Search for the cell housing the specified text and yield its (x, y) center coordinate. 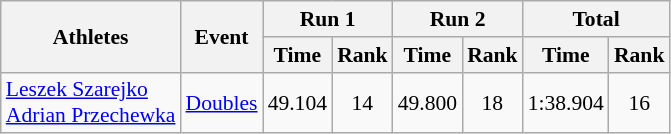
Run 2 (458, 19)
18 (492, 102)
Total (596, 19)
49.104 (298, 102)
16 (640, 102)
Leszek SzarejkoAdrian Przechewka (91, 102)
Athletes (91, 36)
14 (362, 102)
Doubles (221, 102)
1:38.904 (566, 102)
Run 1 (328, 19)
49.800 (428, 102)
Event (221, 36)
